Provide the [x, y] coordinate of the cell's center where the given text is located.  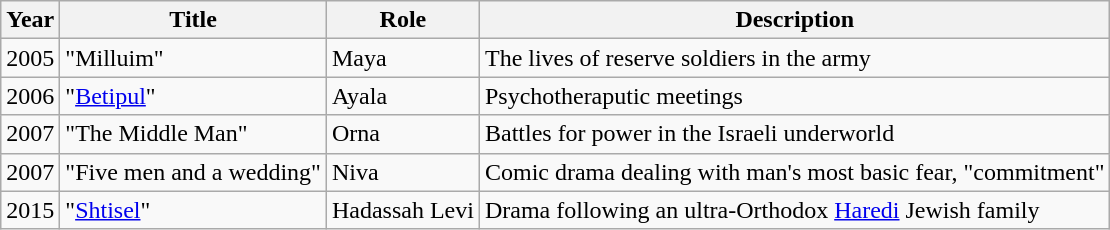
The lives of reserve soldiers in the army [794, 58]
Comic drama dealing with man's most basic fear, "commitment" [794, 172]
2015 [30, 210]
Psychotheraputic meetings [794, 96]
Maya [402, 58]
Role [402, 20]
Orna [402, 134]
"Betipul" [194, 96]
Description [794, 20]
2006 [30, 96]
Drama following an ultra-Orthodox Haredi Jewish family [794, 210]
Battles for power in the Israeli underworld [794, 134]
2005 [30, 58]
Hadassah Levi [402, 210]
Ayala [402, 96]
"Milluim" [194, 58]
"The Middle Man" [194, 134]
Title [194, 20]
Year [30, 20]
"Five men and a wedding" [194, 172]
"Shtisel" [194, 210]
Niva [402, 172]
